Detect which cell encompasses the target text, then output its [X, Y] center coordinate. 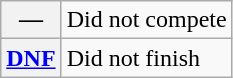
— [31, 20]
DNF [31, 58]
Did not finish [146, 58]
Did not compete [146, 20]
